Locate the cell with the specified text and output its [X, Y] center coordinate. 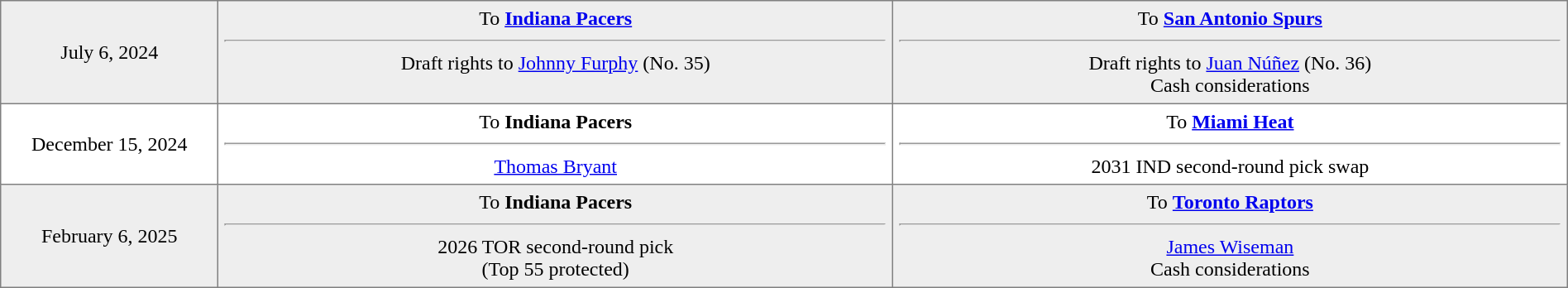
July 6, 2024 [109, 52]
To San Antonio SpursDraft rights to Juan Núñez (No. 36)Cash considerations [1231, 52]
To Indiana PacersDraft rights to Johnny Furphy (No. 35) [556, 52]
February 6, 2025 [109, 236]
To Miami Heat2031 IND second-round pick swap [1231, 144]
To Indiana Pacers2026 TOR second-round pick(Top 55 protected) [556, 236]
To Toronto RaptorsJames WisemanCash considerations [1231, 236]
To Indiana PacersThomas Bryant [556, 144]
December 15, 2024 [109, 144]
